Locate the cell with the specified text and output its [x, y] center coordinate. 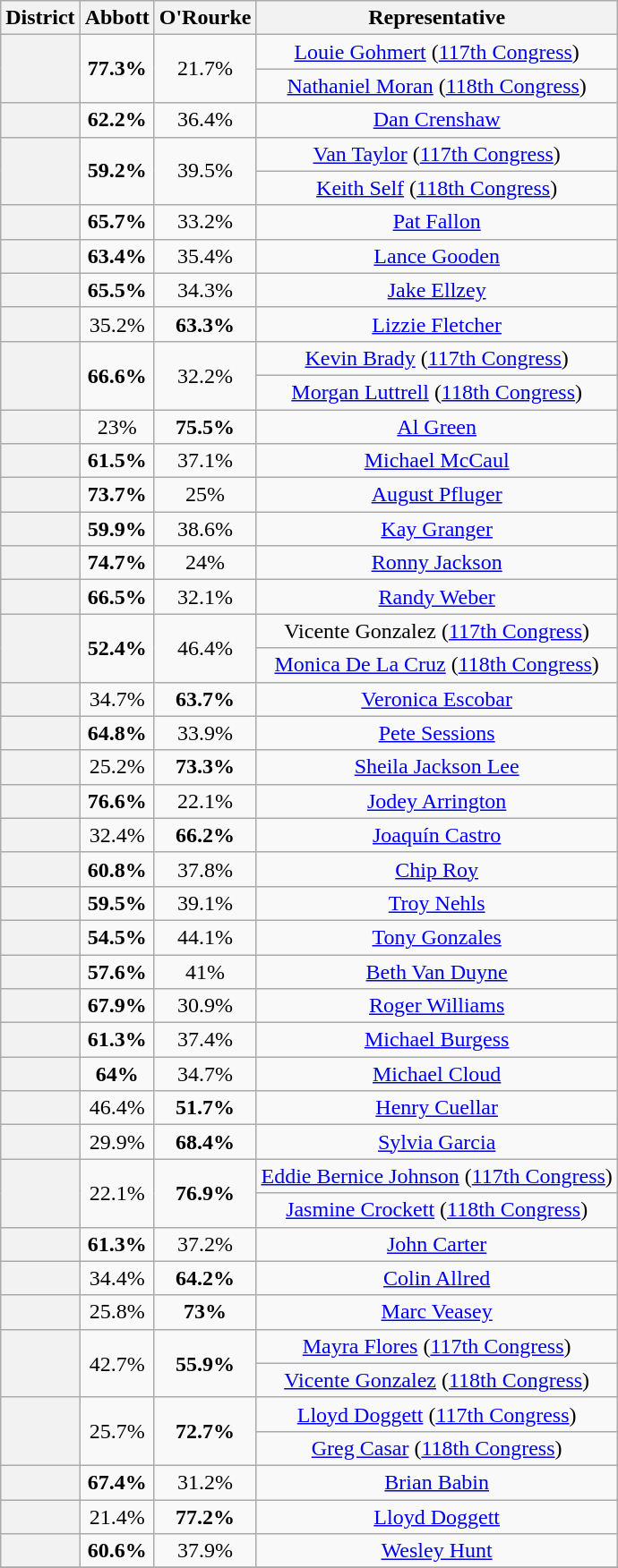
Pat Fallon [437, 222]
64.8% [116, 733]
33.2% [205, 222]
42.7% [116, 1363]
77.2% [205, 1517]
60.6% [116, 1551]
Mayra Flores (117th Congress) [437, 1346]
51.7% [205, 1108]
63.4% [116, 256]
25% [205, 495]
76.6% [116, 801]
Vicente Gonzalez (118th Congress) [437, 1380]
Roger Williams [437, 1006]
Randy Weber [437, 597]
63.7% [205, 699]
60.8% [116, 869]
30.9% [205, 1006]
Eddie Bernice Johnson (117th Congress) [437, 1176]
Tony Gonzales [437, 937]
Greg Casar (118th Congress) [437, 1448]
Ronny Jackson [437, 563]
Jodey Arrington [437, 801]
57.6% [116, 971]
Michael Cloud [437, 1074]
66.2% [205, 835]
Wesley Hunt [437, 1551]
Joaquín Castro [437, 835]
Colin Allred [437, 1278]
38.6% [205, 529]
68.4% [205, 1142]
37.1% [205, 461]
75.5% [205, 427]
73.7% [116, 495]
Abbott [116, 18]
25.2% [116, 767]
59.5% [116, 903]
31.2% [205, 1482]
67.4% [116, 1482]
73.3% [205, 767]
37.9% [205, 1551]
52.4% [116, 648]
64% [116, 1074]
62.2% [116, 120]
66.5% [116, 597]
35.2% [116, 324]
Veronica Escobar [437, 699]
65.7% [116, 222]
Chip Roy [437, 869]
41% [205, 971]
64.2% [205, 1278]
35.4% [205, 256]
37.8% [205, 869]
Marc Veasey [437, 1312]
Nathaniel Moran (118th Congress) [437, 86]
Dan Crenshaw [437, 120]
Henry Cuellar [437, 1108]
Lizzie Fletcher [437, 324]
72.7% [205, 1431]
36.4% [205, 120]
Kevin Brady (117th Congress) [437, 358]
Monica De La Cruz (118th Congress) [437, 665]
39.5% [205, 171]
21.7% [205, 69]
32.1% [205, 597]
63.3% [205, 324]
Troy Nehls [437, 903]
21.4% [116, 1517]
32.2% [205, 375]
37.4% [205, 1040]
61.5% [116, 461]
Sheila Jackson Lee [437, 767]
55.9% [205, 1363]
Beth Van Duyne [437, 971]
37.2% [205, 1244]
Vicente Gonzalez (117th Congress) [437, 631]
Representative [437, 18]
Keith Self (118th Congress) [437, 188]
44.1% [205, 937]
77.3% [116, 69]
Morgan Luttrell (118th Congress) [437, 392]
54.5% [116, 937]
Jasmine Crockett (118th Congress) [437, 1210]
74.7% [116, 563]
24% [205, 563]
Al Green [437, 427]
Kay Granger [437, 529]
25.7% [116, 1431]
Sylvia Garcia [437, 1142]
O'Rourke [205, 18]
Michael McCaul [437, 461]
59.2% [116, 171]
23% [116, 427]
Pete Sessions [437, 733]
65.5% [116, 290]
25.8% [116, 1312]
Van Taylor (117th Congress) [437, 154]
29.9% [116, 1142]
34.3% [205, 290]
August Pfluger [437, 495]
67.9% [116, 1006]
59.9% [116, 529]
Lloyd Doggett [437, 1517]
76.9% [205, 1193]
Jake Ellzey [437, 290]
Michael Burgess [437, 1040]
Louie Gohmert (117th Congress) [437, 52]
Lloyd Doggett (117th Congress) [437, 1414]
John Carter [437, 1244]
39.1% [205, 903]
34.4% [116, 1278]
Lance Gooden [437, 256]
District [40, 18]
32.4% [116, 835]
Brian Babin [437, 1482]
33.9% [205, 733]
66.6% [116, 375]
73% [205, 1312]
